Scan for the cell matching the given text and deliver its [x, y] coordinate at center. 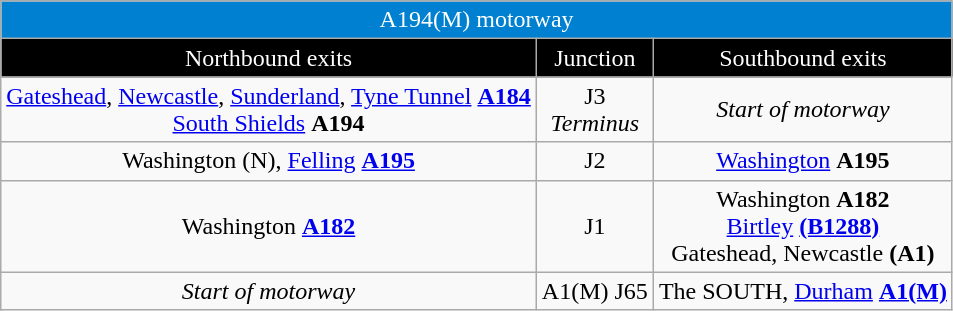
Washington A182Birtley (B1288)Gateshead, Newcastle (A1) [802, 226]
J3Terminus [594, 110]
A1(M) J65 [594, 291]
Junction [594, 58]
Southbound exits [802, 58]
Washington A195 [802, 161]
Washington (N), Felling A195 [269, 161]
The SOUTH, Durham A1(M) [802, 291]
J1 [594, 226]
Gateshead, Newcastle, Sunderland, Tyne Tunnel A184South Shields A194 [269, 110]
Washington A182 [269, 226]
J2 [594, 161]
A194(M) motorway [477, 20]
Northbound exits [269, 58]
